Return the (x, y) coordinate for the center point of the cell that contains the specified text.  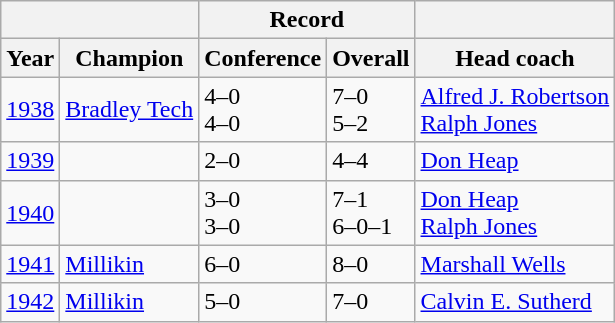
1942 (30, 302)
Champion (130, 58)
5–0 (263, 302)
1941 (30, 264)
1939 (30, 161)
7–0 (371, 302)
Don Heap (515, 161)
4–04–0 (263, 110)
Head coach (515, 58)
3–03–0 (263, 212)
Don HeapRalph Jones (515, 212)
Bradley Tech (130, 110)
Year (30, 58)
7–05–2 (371, 110)
Marshall Wells (515, 264)
Overall (371, 58)
Conference (263, 58)
1938 (30, 110)
4–4 (371, 161)
8–0 (371, 264)
Alfred J. RobertsonRalph Jones (515, 110)
1940 (30, 212)
Calvin E. Sutherd (515, 302)
Record (307, 20)
2–0 (263, 161)
6–0 (263, 264)
7–16–0–1 (371, 212)
